Find where the given text appears and provide that cell's center as [X, Y] coordinate. 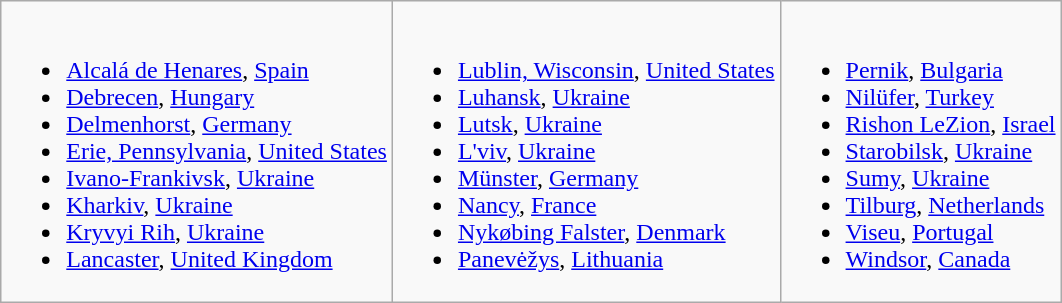
Pernik, Bulgaria Nilüfer, Turkey Rishon LeZion, Israel Starobilsk, Ukraine Sumy, Ukraine Tilburg, Netherlands Viseu, Portugal Windsor, Canada [920, 152]
